From the cell containing the given text, extract its center point as (x, y) coordinate. 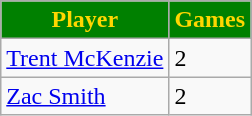
Trent McKenzie (85, 58)
Games (210, 20)
Player (85, 20)
Zac Smith (85, 96)
